Capture the cell that displays the provided text and extract its [x, y] central coordinate. 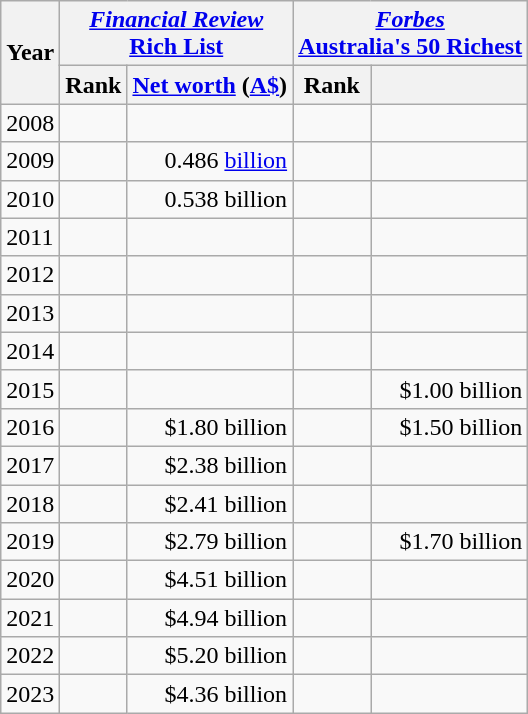
$4.94 billion [210, 618]
2014 [30, 351]
2023 [30, 694]
Financial ReviewRich List [176, 34]
2021 [30, 618]
$1.80 billion [210, 427]
2013 [30, 313]
2022 [30, 656]
$5.20 billion [210, 656]
2016 [30, 427]
$4.36 billion [210, 694]
2012 [30, 275]
2020 [30, 580]
2015 [30, 389]
$4.51 billion [210, 580]
2018 [30, 503]
$1.50 billion [450, 427]
2008 [30, 123]
ForbesAustralia's 50 Richest [410, 34]
Net worth (A$) [210, 85]
2010 [30, 199]
2019 [30, 542]
2009 [30, 161]
$1.00 billion [450, 389]
0.486 billion [210, 161]
$2.79 billion [210, 542]
$1.70 billion [450, 542]
Year [30, 52]
0.538 billion [210, 199]
2017 [30, 465]
$2.38 billion [210, 465]
$2.41 billion [210, 503]
2011 [30, 237]
